Locate the cell with the specified text and output its [x, y] center coordinate. 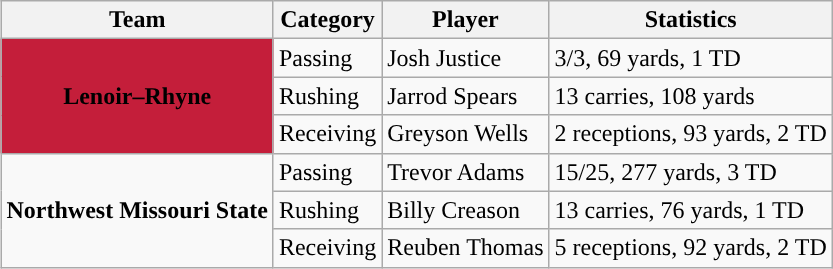
Trevor Adams [466, 172]
13 carries, 76 yards, 1 TD [690, 210]
Category [327, 20]
Greyson Wells [466, 134]
Josh Justice [466, 58]
Statistics [690, 20]
Jarrod Spears [466, 96]
Lenoir–Rhyne [137, 96]
Player [466, 20]
Billy Creason [466, 210]
Reuben Thomas [466, 248]
2 receptions, 93 yards, 2 TD [690, 134]
15/25, 277 yards, 3 TD [690, 172]
3/3, 69 yards, 1 TD [690, 58]
5 receptions, 92 yards, 2 TD [690, 248]
Northwest Missouri State [137, 210]
Team [137, 20]
13 carries, 108 yards [690, 96]
